Determine the (x, y) coordinate at the center of the cell enclosing the given text.  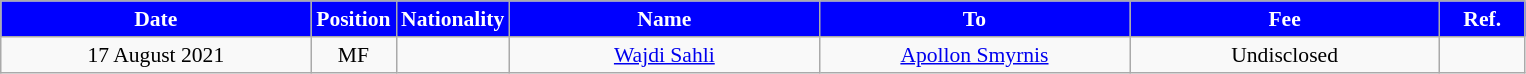
Position (354, 19)
MF (354, 55)
Fee (1285, 19)
Name (664, 19)
Apollon Smyrnis (974, 55)
Wajdi Sahli (664, 55)
Date (156, 19)
17 August 2021 (156, 55)
Undisclosed (1285, 55)
Nationality (452, 19)
Ref. (1482, 19)
To (974, 19)
